Return (X, Y) of the center of cell containing provided text 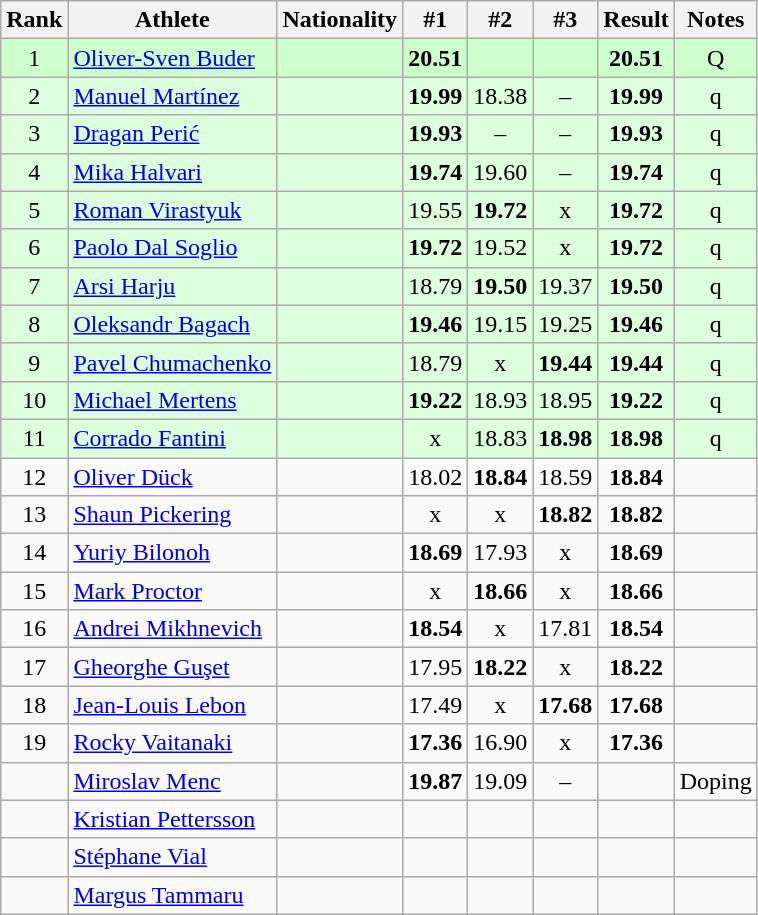
2 (34, 96)
Michael Mertens (172, 400)
Athlete (172, 20)
Shaun Pickering (172, 515)
19 (34, 743)
Margus Tammaru (172, 895)
Gheorghe Guşet (172, 667)
4 (34, 172)
17.95 (436, 667)
#2 (500, 20)
16 (34, 629)
17 (34, 667)
18.95 (566, 400)
10 (34, 400)
Mark Proctor (172, 591)
Corrado Fantini (172, 438)
Oliver Dück (172, 477)
1 (34, 58)
15 (34, 591)
Kristian Pettersson (172, 819)
5 (34, 210)
Jean-Louis Lebon (172, 705)
18.38 (500, 96)
Yuriy Bilonoh (172, 553)
3 (34, 134)
Nationality (340, 20)
19.25 (566, 324)
Result (636, 20)
17.49 (436, 705)
#3 (566, 20)
Q (716, 58)
18 (34, 705)
Rocky Vaitanaki (172, 743)
Oleksandr Bagach (172, 324)
19.37 (566, 286)
7 (34, 286)
#1 (436, 20)
9 (34, 362)
18.93 (500, 400)
Oliver-Sven Buder (172, 58)
Dragan Perić (172, 134)
8 (34, 324)
Manuel Martínez (172, 96)
19.55 (436, 210)
19.87 (436, 781)
Paolo Dal Soglio (172, 248)
Notes (716, 20)
Stéphane Vial (172, 857)
19.52 (500, 248)
11 (34, 438)
19.15 (500, 324)
19.09 (500, 781)
18.02 (436, 477)
Mika Halvari (172, 172)
Roman Virastyuk (172, 210)
13 (34, 515)
Rank (34, 20)
17.81 (566, 629)
Miroslav Menc (172, 781)
16.90 (500, 743)
19.60 (500, 172)
Doping (716, 781)
17.93 (500, 553)
18.59 (566, 477)
14 (34, 553)
Arsi Harju (172, 286)
12 (34, 477)
Andrei Mikhnevich (172, 629)
Pavel Chumachenko (172, 362)
6 (34, 248)
18.83 (500, 438)
